Find where the given text appears and provide that cell's center as (x, y) coordinate. 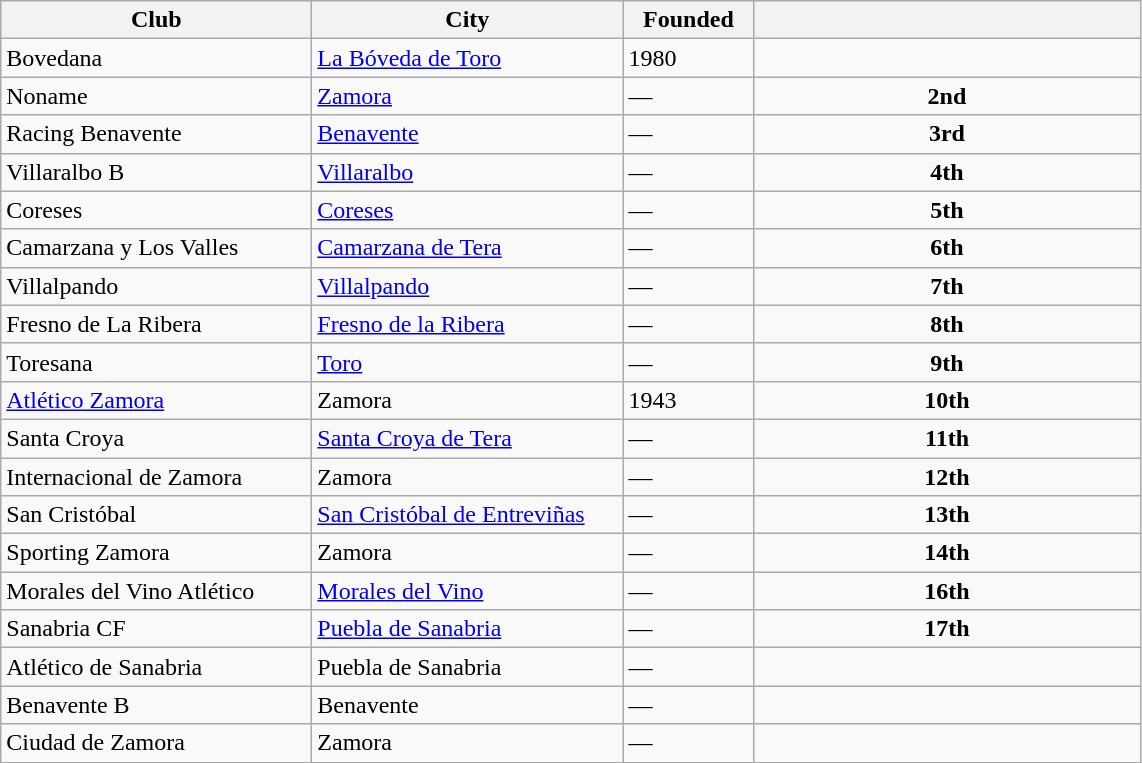
Toresana (156, 362)
3rd (947, 134)
8th (947, 324)
12th (947, 477)
Atlético Zamora (156, 400)
Camarzana de Tera (468, 248)
Club (156, 20)
La Bóveda de Toro (468, 58)
16th (947, 591)
1943 (688, 400)
7th (947, 286)
4th (947, 172)
17th (947, 629)
1980 (688, 58)
Toro (468, 362)
Sporting Zamora (156, 553)
Internacional de Zamora (156, 477)
Sanabria CF (156, 629)
Founded (688, 20)
San Cristóbal de Entreviñas (468, 515)
Morales del Vino (468, 591)
Ciudad de Zamora (156, 743)
Racing Benavente (156, 134)
San Cristóbal (156, 515)
Noname (156, 96)
Santa Croya (156, 438)
Fresno de La Ribera (156, 324)
Villaralbo B (156, 172)
Fresno de la Ribera (468, 324)
13th (947, 515)
Morales del Vino Atlético (156, 591)
14th (947, 553)
2nd (947, 96)
Camarzana y Los Valles (156, 248)
5th (947, 210)
11th (947, 438)
Villaralbo (468, 172)
Santa Croya de Tera (468, 438)
Atlético de Sanabria (156, 667)
Bovedana (156, 58)
City (468, 20)
9th (947, 362)
10th (947, 400)
Benavente B (156, 705)
6th (947, 248)
